Find where the given text appears and provide that cell's center as (X, Y) coordinate. 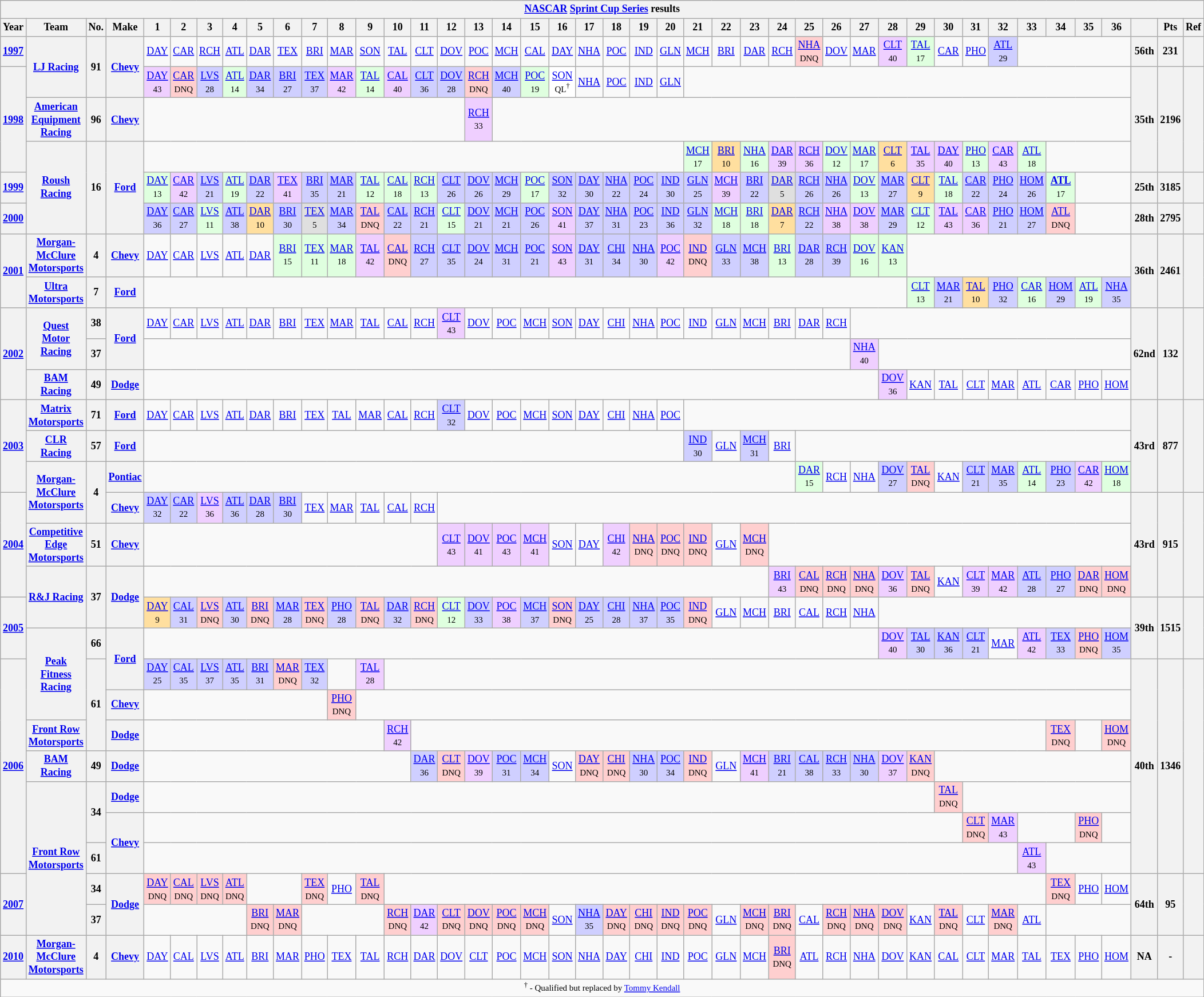
DAY37 (589, 218)
MCH17 (698, 157)
ATL36 (235, 508)
CARDNQ (184, 82)
CLT13 (921, 292)
2196 (1171, 120)
POC19 (535, 82)
POC17 (535, 188)
26 (837, 27)
BRI18 (755, 218)
1346 (1171, 766)
DAY32 (157, 508)
DOV33 (479, 613)
DAY43 (157, 82)
POC26 (535, 218)
POC21 (535, 255)
2461 (1171, 271)
5 (260, 27)
Matrix Motorsports (56, 416)
1998 (14, 120)
CAL31 (184, 613)
POC43 (506, 545)
DAR36 (425, 766)
SON43 (563, 255)
LVS36 (210, 508)
PHO32 (1003, 292)
PHO28 (342, 613)
NA (1144, 957)
13 (479, 27)
25th (1144, 188)
NHA16 (755, 157)
LJ Racing (56, 67)
- (1171, 957)
TEX33 (1061, 643)
HOM35 (1117, 643)
SON41 (563, 218)
NHA40 (864, 354)
DOV12 (837, 157)
CAL35 (184, 674)
CLT36 (425, 82)
CAR16 (1032, 292)
PHO27 (1061, 582)
1997 (14, 52)
2004 (14, 545)
PHO13 (976, 157)
DAR15 (809, 477)
2000 (14, 218)
1 (157, 27)
HOM18 (1117, 477)
DAY31 (589, 255)
DAR7 (782, 218)
35th (1144, 120)
BRI35 (315, 188)
877 (1171, 446)
25 (809, 27)
57 (96, 446)
Competitive Edge Motorsports (56, 545)
CLT32 (451, 416)
MAR43 (1003, 828)
915 (1171, 545)
51 (96, 545)
2001 (14, 271)
22 (726, 27)
CAR27 (184, 218)
BRI10 (726, 157)
MAR35 (1003, 477)
36th (1144, 271)
NHA37 (644, 613)
GLN32 (698, 218)
TAL18 (948, 188)
Quest Motor Racing (56, 339)
MCH34 (535, 766)
18 (616, 27)
62nd (1144, 354)
14 (506, 27)
POC35 (671, 613)
BRI43 (782, 582)
CHI34 (616, 255)
BRI21 (782, 766)
NHA31 (616, 218)
PHO24 (1003, 188)
MCH37 (535, 613)
56th (1144, 52)
11 (425, 27)
DAR22 (260, 188)
CHI42 (616, 545)
30 (948, 27)
ATL29 (1003, 52)
CAL18 (397, 188)
CAR43 (1003, 157)
20 (671, 27)
DAR34 (260, 82)
CAL38 (809, 766)
DAY30 (589, 188)
66 (96, 643)
DAY40 (948, 157)
3 (210, 27)
GLN25 (698, 188)
RCH42 (397, 735)
ATL43 (1032, 858)
DAR39 (782, 157)
2005 (14, 628)
CLT9 (921, 188)
17 (589, 27)
TEX5 (315, 218)
MAR18 (342, 255)
23 (755, 27)
LVS28 (210, 82)
Roush Racing (56, 188)
KANDNQ (921, 766)
DOV24 (479, 255)
DOV13 (864, 188)
HOM26 (1032, 188)
ATL35 (235, 674)
CAL40 (397, 82)
TAL17 (921, 52)
10 (397, 27)
MCH29 (506, 188)
KAN36 (948, 643)
CLT6 (893, 157)
TAL35 (921, 157)
BRI13 (782, 255)
BRI31 (260, 674)
36 (1117, 27)
31 (976, 27)
DOV21 (479, 218)
2003 (14, 446)
R&J Racing (56, 598)
24 (782, 27)
Ultra Motorsports (56, 292)
Peak Fitness Racing (56, 674)
Make (125, 27)
91 (96, 67)
28 (893, 27)
96 (96, 120)
BRI15 (288, 255)
NHA38 (837, 218)
CHI28 (616, 613)
MCH18 (726, 218)
No. (96, 27)
ATL42 (1032, 643)
ATL28 (1032, 582)
DAY13 (157, 188)
27 (864, 27)
DOV16 (864, 255)
DOV38 (864, 218)
SON32 (563, 188)
† - Qualified but replaced by Tommy Kendall (602, 988)
HOM27 (1032, 218)
15 (535, 27)
CLT26 (451, 188)
Pontiac (125, 477)
CAR36 (976, 218)
RCH26 (809, 188)
NHA26 (837, 188)
RCH21 (425, 218)
RCH36 (809, 157)
8 (342, 27)
DAR10 (260, 218)
MAR17 (864, 157)
LVS37 (210, 674)
MCH21 (506, 218)
MCH39 (726, 188)
RCH39 (837, 255)
POC34 (671, 766)
American Equipment Racing (56, 120)
39th (1144, 628)
DAR5 (782, 188)
Year (14, 27)
MAR34 (342, 218)
CLT15 (451, 218)
TAL14 (370, 82)
DOV39 (479, 766)
MCH38 (755, 255)
DOV27 (893, 477)
DAY9 (157, 613)
BRI27 (288, 82)
POC23 (644, 218)
CAL22 (397, 218)
MAR27 (893, 188)
231 (1171, 52)
ATL30 (235, 613)
12 (451, 27)
1515 (1171, 628)
LVS21 (210, 188)
DAR42 (425, 920)
LVS11 (210, 218)
TEX37 (315, 82)
1999 (14, 188)
PHO21 (1003, 218)
MCH40 (506, 82)
32 (1003, 27)
DOV26 (479, 188)
POC38 (506, 613)
28th (1144, 218)
Team (56, 27)
95 (1171, 904)
3185 (1171, 188)
ATL17 (1061, 188)
POC42 (671, 255)
2006 (14, 766)
64th (1144, 904)
TEX32 (315, 674)
DOV41 (479, 545)
SONQL† (563, 82)
2795 (1171, 218)
19 (644, 27)
IND36 (671, 218)
Pts (1171, 27)
DAY36 (157, 218)
DAR32 (397, 613)
NASCAR Sprint Cup Series results (602, 9)
2010 (14, 957)
RCH22 (809, 218)
TAL10 (976, 292)
POC31 (506, 766)
TAL43 (948, 218)
CLT40 (893, 52)
6 (288, 27)
21 (698, 27)
TEX41 (288, 188)
DOV40 (893, 643)
ATL18 (1032, 157)
CLT39 (976, 582)
DOV28 (451, 82)
40th (1144, 766)
TAL12 (370, 188)
71 (96, 416)
2007 (14, 904)
CLR Racing (56, 446)
MAR28 (288, 613)
PHO23 (1061, 477)
RCH13 (425, 188)
DARDNQ (1088, 582)
33 (1032, 27)
2 (184, 27)
KAN13 (893, 255)
Ref (1194, 27)
29 (921, 27)
9 (370, 27)
GLN33 (726, 255)
132 (1171, 354)
MAR29 (893, 218)
ATL38 (235, 218)
2002 (14, 354)
CLT35 (451, 255)
POC24 (644, 188)
SONDNQ (563, 613)
HOM29 (1061, 292)
TAL30 (921, 643)
RCH27 (425, 255)
35 (1088, 27)
38 (96, 323)
TEX11 (315, 255)
DOV37 (893, 766)
TAL42 (370, 255)
TAL28 (370, 674)
BRI22 (755, 188)
NHA22 (616, 188)
